Return the (X, Y) coordinate for the center point of the cell that contains the specified text.  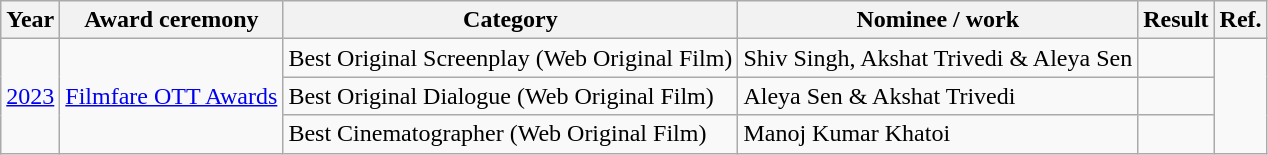
Ref. (1240, 20)
Award ceremony (172, 20)
Category (510, 20)
Best Original Dialogue (Web Original Film) (510, 96)
Result (1176, 20)
Year (30, 20)
Best Cinematographer (Web Original Film) (510, 134)
2023 (30, 96)
Nominee / work (938, 20)
Manoj Kumar Khatoi (938, 134)
Filmfare OTT Awards (172, 96)
Aleya Sen & Akshat Trivedi (938, 96)
Best Original Screenplay (Web Original Film) (510, 58)
Shiv Singh, Akshat Trivedi & Aleya Sen (938, 58)
